Identify which cell holds the provided text, then report its [X, Y] central coordinate. 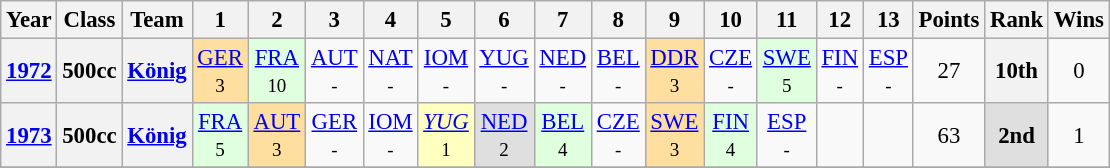
Points [948, 20]
2nd [1017, 136]
FRA5 [220, 136]
63 [948, 136]
NED- [562, 72]
GER3 [220, 72]
FIN- [840, 72]
2 [276, 20]
AUT- [334, 72]
12 [840, 20]
FRA10 [276, 72]
Rank [1017, 20]
11 [786, 20]
9 [674, 20]
BEL- [618, 72]
AUT3 [276, 136]
0 [1078, 72]
6 [504, 20]
Year [29, 20]
5 [446, 20]
NAT- [390, 72]
DDR3 [674, 72]
SWE5 [786, 72]
3 [334, 20]
Wins [1078, 20]
7 [562, 20]
YUG1 [446, 136]
4 [390, 20]
1973 [29, 136]
FIN4 [731, 136]
SWE3 [674, 136]
13 [888, 20]
NED2 [504, 136]
Team [157, 20]
10th [1017, 72]
8 [618, 20]
27 [948, 72]
1972 [29, 72]
GER- [334, 136]
10 [731, 20]
BEL4 [562, 136]
Class [90, 20]
YUG- [504, 72]
